Pinpoint the cell where the given text exists, returning its [x, y] midpoint coordinate. 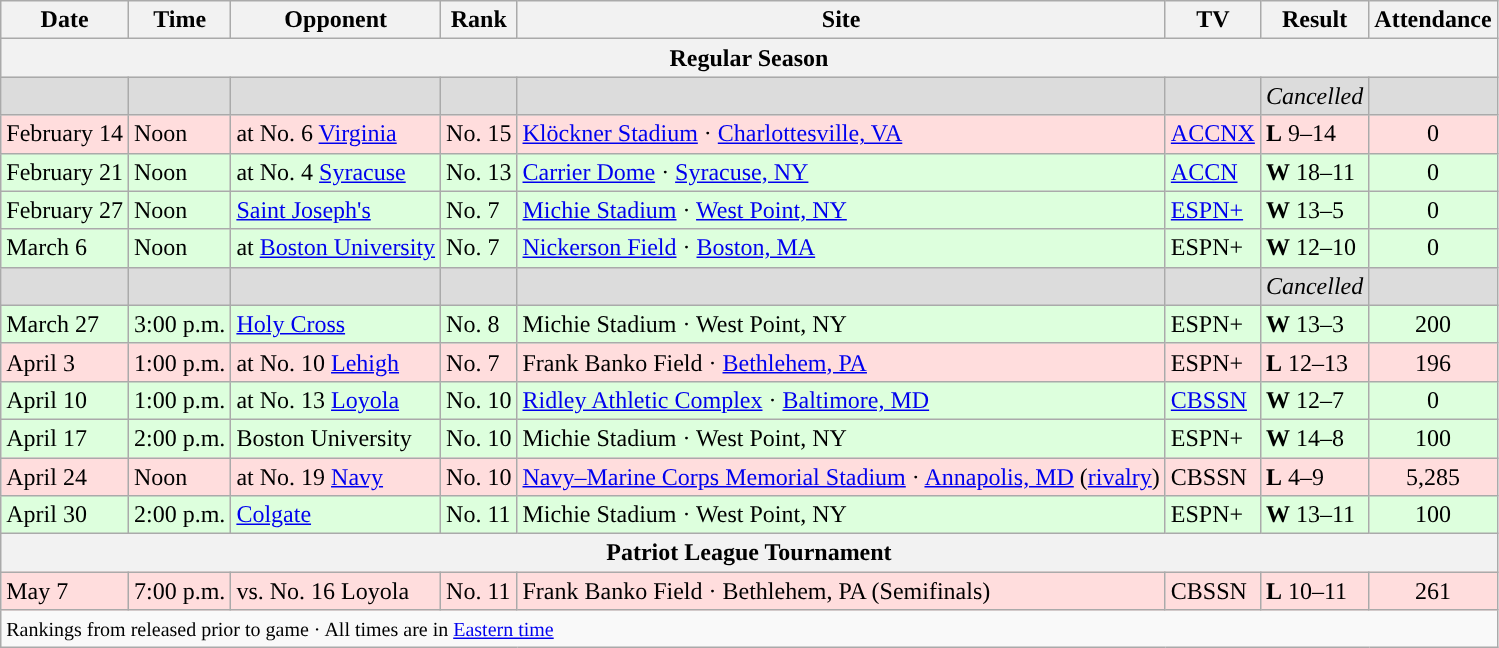
Klöckner Stadium · Charlottesville, VA [841, 134]
Carrier Dome · Syracuse, NY [841, 172]
W 14–8 [1314, 438]
3:00 p.m. [179, 324]
No. 13 [479, 172]
February 21 [65, 172]
261 [1433, 591]
Time [179, 20]
March 6 [65, 248]
Rank [479, 20]
February 27 [65, 210]
Colgate [336, 515]
at No. 19 Navy [336, 477]
No. 15 [479, 134]
W 12–10 [1314, 248]
No. 8 [479, 324]
ACCN [1212, 172]
March 27 [65, 324]
May 7 [65, 591]
W 13–3 [1314, 324]
Attendance [1433, 20]
Saint Joseph's [336, 210]
April 30 [65, 515]
Rankings from released prior to game · All times are in Eastern time [749, 629]
April 24 [65, 477]
Ridley Athletic Complex · Baltimore, MD [841, 400]
L 12–13 [1314, 362]
at Boston University [336, 248]
L 10–11 [1314, 591]
April 17 [65, 438]
at No. 10 Lehigh [336, 362]
Holy Cross [336, 324]
7:00 p.m. [179, 591]
W 13–11 [1314, 515]
Result [1314, 20]
200 [1433, 324]
Patriot League Tournament [749, 553]
L 4–9 [1314, 477]
Opponent [336, 20]
at No. 4 Syracuse [336, 172]
April 3 [65, 362]
Frank Banko Field · Bethlehem, PA [841, 362]
5,285 [1433, 477]
at No. 6 Virginia [336, 134]
196 [1433, 362]
Frank Banko Field · Bethlehem, PA (Semifinals) [841, 591]
Regular Season [749, 58]
TV [1212, 20]
W 18–11 [1314, 172]
Navy–Marine Corps Memorial Stadium · Annapolis, MD (rivalry) [841, 477]
Site [841, 20]
at No. 13 Loyola [336, 400]
vs. No. 16 Loyola [336, 591]
Boston University [336, 438]
L 9–14 [1314, 134]
W 13–5 [1314, 210]
W 12–7 [1314, 400]
April 10 [65, 400]
ACCNX [1212, 134]
February 14 [65, 134]
Date [65, 20]
Nickerson Field · Boston, MA [841, 248]
